Find where the given text appears and provide that cell's center as (X, Y) coordinate. 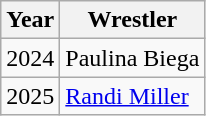
2024 (30, 58)
2025 (30, 96)
Randi Miller (132, 96)
Wrestler (132, 20)
Year (30, 20)
Paulina Biega (132, 58)
